Find where the given text appears and provide that cell's center as (X, Y) coordinate. 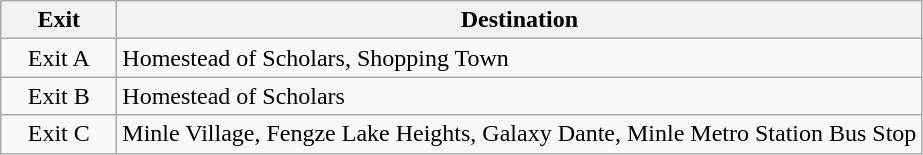
Exit A (59, 58)
Minle Village, Fengze Lake Heights, Galaxy Dante, Minle Metro Station Bus Stop (520, 134)
Homestead of Scholars (520, 96)
Exit (59, 20)
Exit B (59, 96)
Exit C (59, 134)
Destination (520, 20)
Homestead of Scholars, Shopping Town (520, 58)
